Identify which cell holds the provided text, then report its [X, Y] central coordinate. 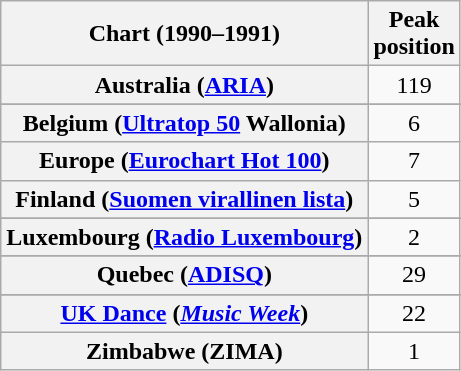
Zimbabwe (ZIMA) [184, 351]
119 [414, 85]
2 [414, 237]
1 [414, 351]
UK Dance (Music Week) [184, 313]
6 [414, 123]
Belgium (Ultratop 50 Wallonia) [184, 123]
Peakposition [414, 34]
7 [414, 161]
Luxembourg (Radio Luxembourg) [184, 237]
Quebec (ADISQ) [184, 275]
Finland (Suomen virallinen lista) [184, 199]
29 [414, 275]
5 [414, 199]
Chart (1990–1991) [184, 34]
22 [414, 313]
Europe (Eurochart Hot 100) [184, 161]
Australia (ARIA) [184, 85]
